Extract the (x, y) coordinate from the center of the cell holding the provided text.  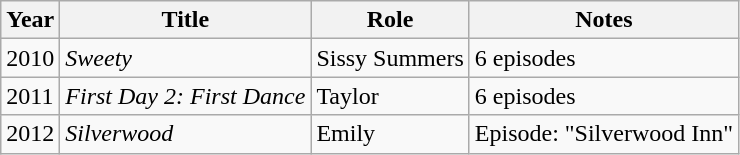
Taylor (390, 96)
First Day 2: First Dance (186, 96)
Episode: "Silverwood Inn" (604, 134)
Sweety (186, 58)
2010 (30, 58)
Role (390, 20)
Emily (390, 134)
Silverwood (186, 134)
2011 (30, 96)
Year (30, 20)
2012 (30, 134)
Notes (604, 20)
Title (186, 20)
Sissy Summers (390, 58)
